Locate the cell with the specified text and output its [X, Y] center coordinate. 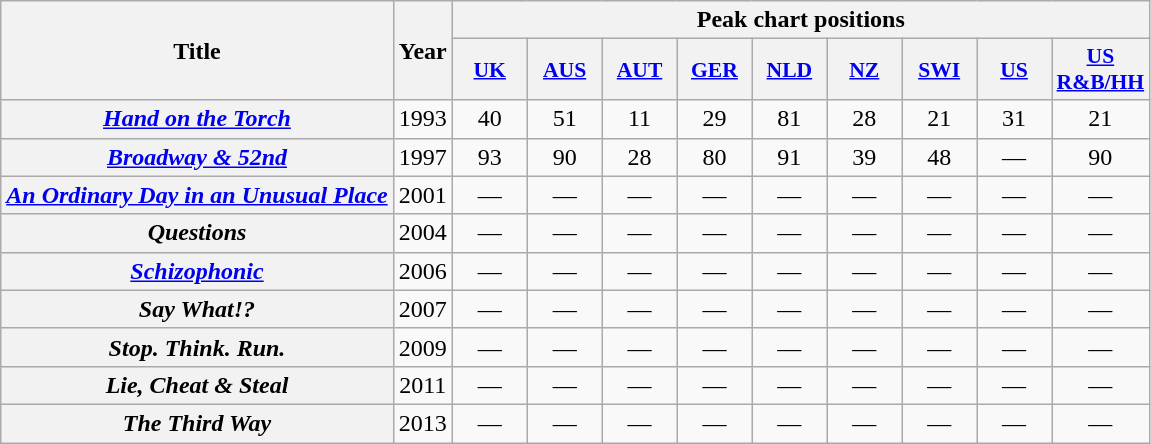
The Third Way [197, 423]
USR&B/HH [1101, 70]
11 [640, 119]
48 [940, 157]
39 [864, 157]
UK [490, 70]
Peak chart positions [800, 20]
GER [714, 70]
Hand on the Torch [197, 119]
80 [714, 157]
Say What!? [197, 309]
US [1014, 70]
2006 [422, 271]
81 [790, 119]
2011 [422, 385]
Title [197, 50]
2001 [422, 195]
51 [564, 119]
Schizophonic [197, 271]
AUS [564, 70]
31 [1014, 119]
SWI [940, 70]
NLD [790, 70]
Stop. Think. Run. [197, 347]
Broadway & 52nd [197, 157]
2007 [422, 309]
2013 [422, 423]
An Ordinary Day in an Unusual Place [197, 195]
AUT [640, 70]
93 [490, 157]
1993 [422, 119]
Lie, Cheat & Steal [197, 385]
29 [714, 119]
2004 [422, 233]
1997 [422, 157]
Year [422, 50]
Questions [197, 233]
2009 [422, 347]
NZ [864, 70]
91 [790, 157]
40 [490, 119]
